Provide the [x, y] coordinate of the cell's center where the given text is located.  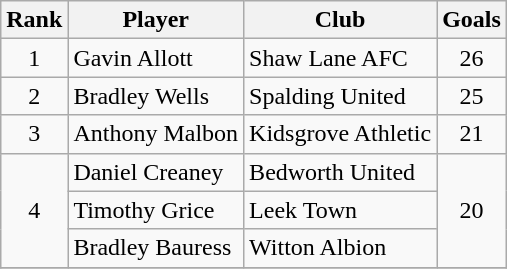
Bradley Wells [156, 96]
Daniel Creaney [156, 172]
Rank [34, 20]
25 [472, 96]
Bradley Bauress [156, 248]
Club [340, 20]
21 [472, 134]
3 [34, 134]
Gavin Allott [156, 58]
Spalding United [340, 96]
Leek Town [340, 210]
26 [472, 58]
Player [156, 20]
Goals [472, 20]
Witton Albion [340, 248]
Bedworth United [340, 172]
Anthony Malbon [156, 134]
Kidsgrove Athletic [340, 134]
Shaw Lane AFC [340, 58]
1 [34, 58]
Timothy Grice [156, 210]
2 [34, 96]
20 [472, 210]
4 [34, 210]
